Scan for the cell matching the given text and deliver its (x, y) coordinate at center. 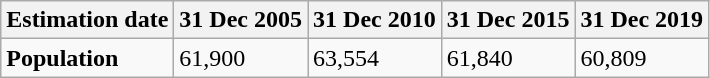
Population (88, 58)
61,840 (508, 58)
31 Dec 2019 (642, 20)
31 Dec 2005 (241, 20)
31 Dec 2010 (375, 20)
61,900 (241, 58)
31 Dec 2015 (508, 20)
60,809 (642, 58)
Estimation date (88, 20)
63,554 (375, 58)
